Scan for the cell matching the given text and deliver its [x, y] coordinate at center. 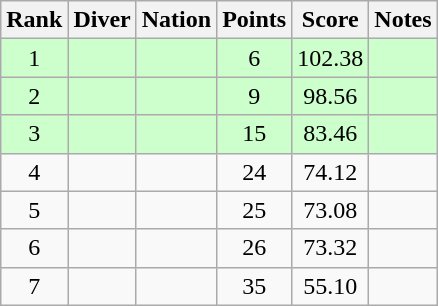
5 [34, 210]
7 [34, 286]
73.08 [330, 210]
74.12 [330, 172]
24 [254, 172]
102.38 [330, 58]
2 [34, 96]
4 [34, 172]
Nation [176, 20]
Rank [34, 20]
26 [254, 248]
25 [254, 210]
98.56 [330, 96]
Score [330, 20]
73.32 [330, 248]
55.10 [330, 286]
Notes [403, 20]
Points [254, 20]
1 [34, 58]
35 [254, 286]
83.46 [330, 134]
3 [34, 134]
Diver [102, 20]
15 [254, 134]
9 [254, 96]
